Capture the cell that displays the provided text and extract its [X, Y] central coordinate. 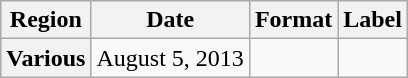
Various [46, 58]
Format [293, 20]
Region [46, 20]
August 5, 2013 [170, 58]
Date [170, 20]
Label [373, 20]
